For the text-containing cell, return its midpoint in [x, y] coordinate format. 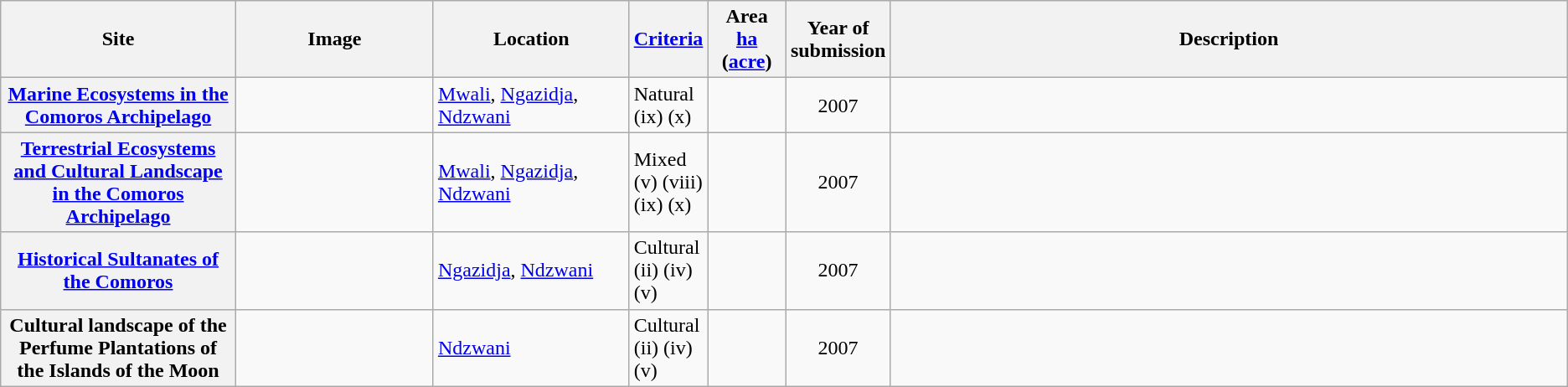
Natural (ix) (x) [668, 106]
Mixed (v) (viii) (ix) (x) [668, 183]
Image [334, 39]
Criteria [668, 39]
Areaha (acre) [747, 39]
Historical Sultanates of the Comoros [119, 271]
Cultural landscape of the Perfume Plantations of the Islands of the Moon [119, 348]
Description [1229, 39]
Ngazidja, Ndzwani [531, 271]
Terrestrial Ecosystems and Cultural Landscape in the Comoros Archipelago [119, 183]
Location [531, 39]
Year of submission [838, 39]
Marine Ecosystems in the Comoros Archipelago [119, 106]
Site [119, 39]
Ndzwani [531, 348]
